For the text-containing cell, return its midpoint in [x, y] coordinate format. 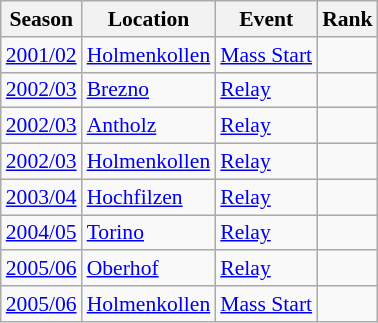
Event [266, 19]
2004/05 [42, 233]
Brezno [149, 90]
2003/04 [42, 197]
Season [42, 19]
Hochfilzen [149, 197]
Location [149, 19]
Antholz [149, 126]
2001/02 [42, 55]
Rank [348, 19]
Torino [149, 233]
Oberhof [149, 269]
